For the text-containing cell, return its midpoint in [X, Y] coordinate format. 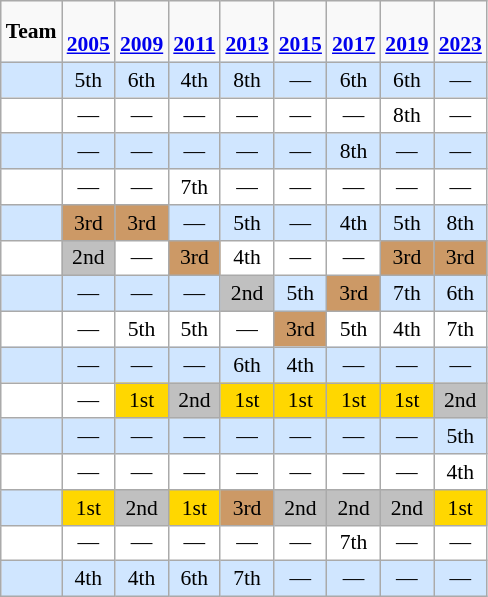
2005 [88, 32]
2013 [246, 32]
2015 [300, 32]
2023 [460, 32]
2011 [194, 32]
Team [32, 32]
2019 [406, 32]
2017 [354, 32]
2009 [142, 32]
